Search for the cell housing the specified text and yield its [x, y] center coordinate. 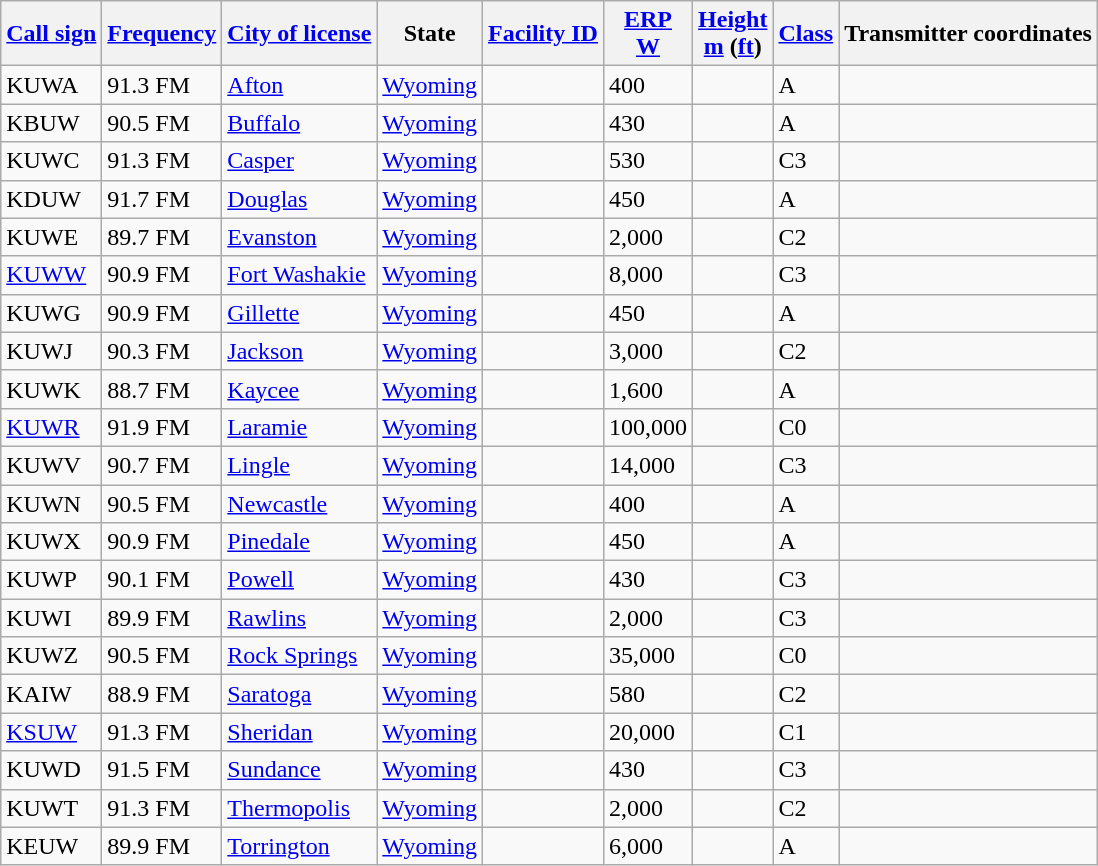
Thermopolis [300, 808]
88.9 FM [162, 694]
C1 [806, 732]
6,000 [648, 846]
20,000 [648, 732]
1,600 [648, 389]
Douglas [300, 199]
35,000 [648, 656]
KUWD [52, 770]
KUWR [52, 427]
90.3 FM [162, 351]
Torrington [300, 846]
8,000 [648, 275]
KEUW [52, 846]
Fort Washakie [300, 275]
KSUW [52, 732]
88.7 FM [162, 389]
Evanston [300, 237]
Saratoga [300, 694]
KUWT [52, 808]
KUWV [52, 465]
3,000 [648, 351]
Casper [300, 161]
KUWE [52, 237]
Buffalo [300, 123]
Jackson [300, 351]
KUWW [52, 275]
89.7 FM [162, 237]
KDUW [52, 199]
City of license [300, 34]
KUWN [52, 503]
90.7 FM [162, 465]
KUWK [52, 389]
Sheridan [300, 732]
91.9 FM [162, 427]
State [430, 34]
KUWA [52, 85]
KAIW [52, 694]
KUWI [52, 618]
90.1 FM [162, 580]
14,000 [648, 465]
Sundance [300, 770]
KBUW [52, 123]
Kaycee [300, 389]
Transmitter coordinates [968, 34]
KUWZ [52, 656]
Newcastle [300, 503]
Gillette [300, 313]
91.7 FM [162, 199]
Powell [300, 580]
Heightm (ft) [733, 34]
Class [806, 34]
100,000 [648, 427]
KUWX [52, 542]
Facility ID [542, 34]
Laramie [300, 427]
ERPW [648, 34]
91.5 FM [162, 770]
KUWG [52, 313]
530 [648, 161]
Lingle [300, 465]
Pinedale [300, 542]
Frequency [162, 34]
KUWJ [52, 351]
KUWP [52, 580]
Rock Springs [300, 656]
Call sign [52, 34]
580 [648, 694]
Afton [300, 85]
Rawlins [300, 618]
KUWC [52, 161]
